Capture the cell that displays the provided text and extract its (x, y) central coordinate. 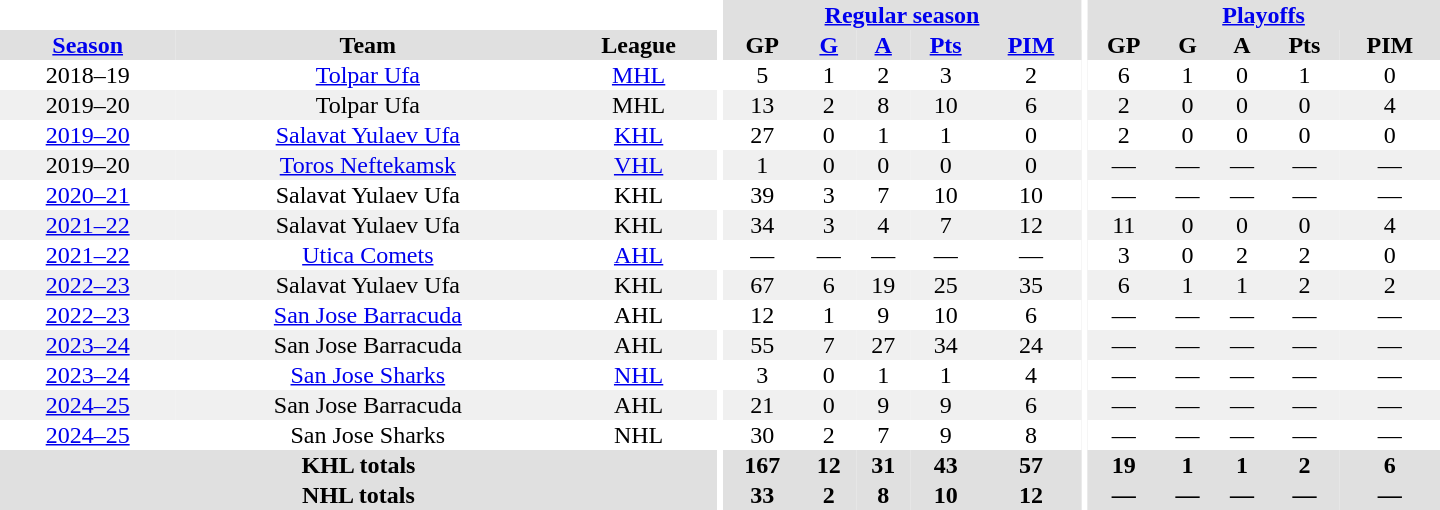
Regular season (902, 15)
25 (946, 285)
55 (762, 345)
11 (1124, 225)
13 (762, 105)
Toros Neftekamsk (368, 165)
57 (1031, 465)
2018–19 (88, 75)
35 (1031, 285)
League (638, 45)
43 (946, 465)
Utica Comets (368, 255)
NHL totals (358, 495)
39 (762, 195)
Season (88, 45)
24 (1031, 345)
Playoffs (1264, 15)
Team (368, 45)
30 (762, 435)
33 (762, 495)
KHL totals (358, 465)
2020–21 (88, 195)
67 (762, 285)
167 (762, 465)
5 (762, 75)
21 (762, 405)
VHL (638, 165)
31 (883, 465)
